Find where the given text appears and provide that cell's center as [x, y] coordinate. 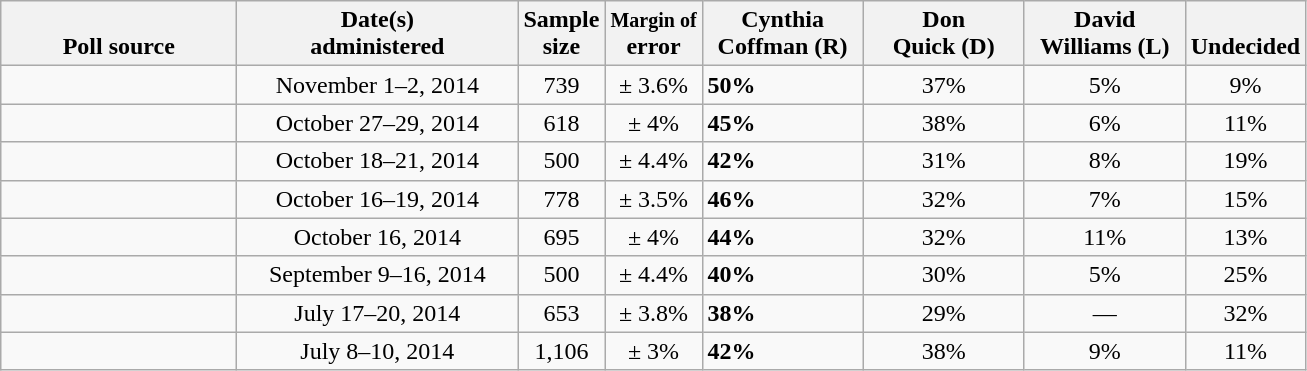
DavidWilliams (L) [1104, 34]
778 [562, 199]
October 18–21, 2014 [378, 161]
50% [782, 85]
695 [562, 237]
September 9–16, 2014 [378, 275]
1,106 [562, 351]
Samplesize [562, 34]
Poll source [119, 34]
October 16–19, 2014 [378, 199]
October 27–29, 2014 [378, 123]
739 [562, 85]
19% [1245, 161]
DonQuick (D) [944, 34]
618 [562, 123]
± 3% [654, 351]
Margin oferror [654, 34]
7% [1104, 199]
6% [1104, 123]
40% [782, 275]
25% [1245, 275]
July 17–20, 2014 [378, 313]
— [1104, 313]
13% [1245, 237]
± 3.5% [654, 199]
CynthiaCoffman (R) [782, 34]
15% [1245, 199]
Undecided [1245, 34]
Date(s)administered [378, 34]
30% [944, 275]
October 16, 2014 [378, 237]
29% [944, 313]
45% [782, 123]
31% [944, 161]
37% [944, 85]
± 3.6% [654, 85]
8% [1104, 161]
653 [562, 313]
November 1–2, 2014 [378, 85]
44% [782, 237]
± 3.8% [654, 313]
July 8–10, 2014 [378, 351]
46% [782, 199]
